Provide the (X, Y) coordinate of the cell's center where the given text is located.  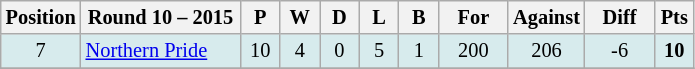
P (260, 17)
0 (340, 51)
5 (379, 51)
Pts (674, 17)
4 (300, 51)
L (379, 17)
Diff (620, 17)
200 (474, 51)
Round 10 – 2015 (161, 17)
-6 (620, 51)
Northern Pride (161, 51)
For (474, 17)
Against (546, 17)
B (419, 17)
Position (41, 17)
W (300, 17)
D (340, 17)
7 (41, 51)
1 (419, 51)
206 (546, 51)
